Identify which cell holds the provided text, then report its [X, Y] central coordinate. 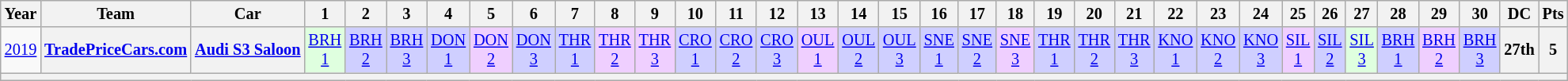
30 [1480, 13]
SNE3 [1015, 50]
6 [534, 13]
OUL2 [858, 50]
18 [1015, 13]
22 [1175, 13]
2019 [21, 50]
15 [900, 13]
DON2 [491, 50]
DC [1519, 13]
OUL3 [900, 50]
SIL2 [1330, 50]
19 [1054, 13]
CRO1 [695, 50]
SIL1 [1298, 50]
7 [575, 13]
SIL3 [1361, 50]
CRO2 [736, 50]
27th [1519, 50]
12 [777, 13]
13 [818, 13]
23 [1218, 13]
TradePriceCars.com [116, 50]
11 [736, 13]
DON1 [448, 50]
2 [366, 13]
3 [407, 13]
Year [21, 13]
SNE2 [977, 50]
OUL1 [818, 50]
KNO3 [1261, 50]
20 [1094, 13]
KNO1 [1175, 50]
DON3 [534, 50]
Team [116, 13]
Audi S3 Saloon [247, 50]
4 [448, 13]
CRO3 [777, 50]
29 [1439, 13]
1 [325, 13]
8 [615, 13]
17 [977, 13]
27 [1361, 13]
10 [695, 13]
14 [858, 13]
26 [1330, 13]
SNE1 [939, 50]
16 [939, 13]
24 [1261, 13]
25 [1298, 13]
Car [247, 13]
KNO2 [1218, 50]
9 [655, 13]
Pts [1554, 13]
28 [1399, 13]
21 [1134, 13]
